Locate the cell with the specified text and output its (x, y) center coordinate. 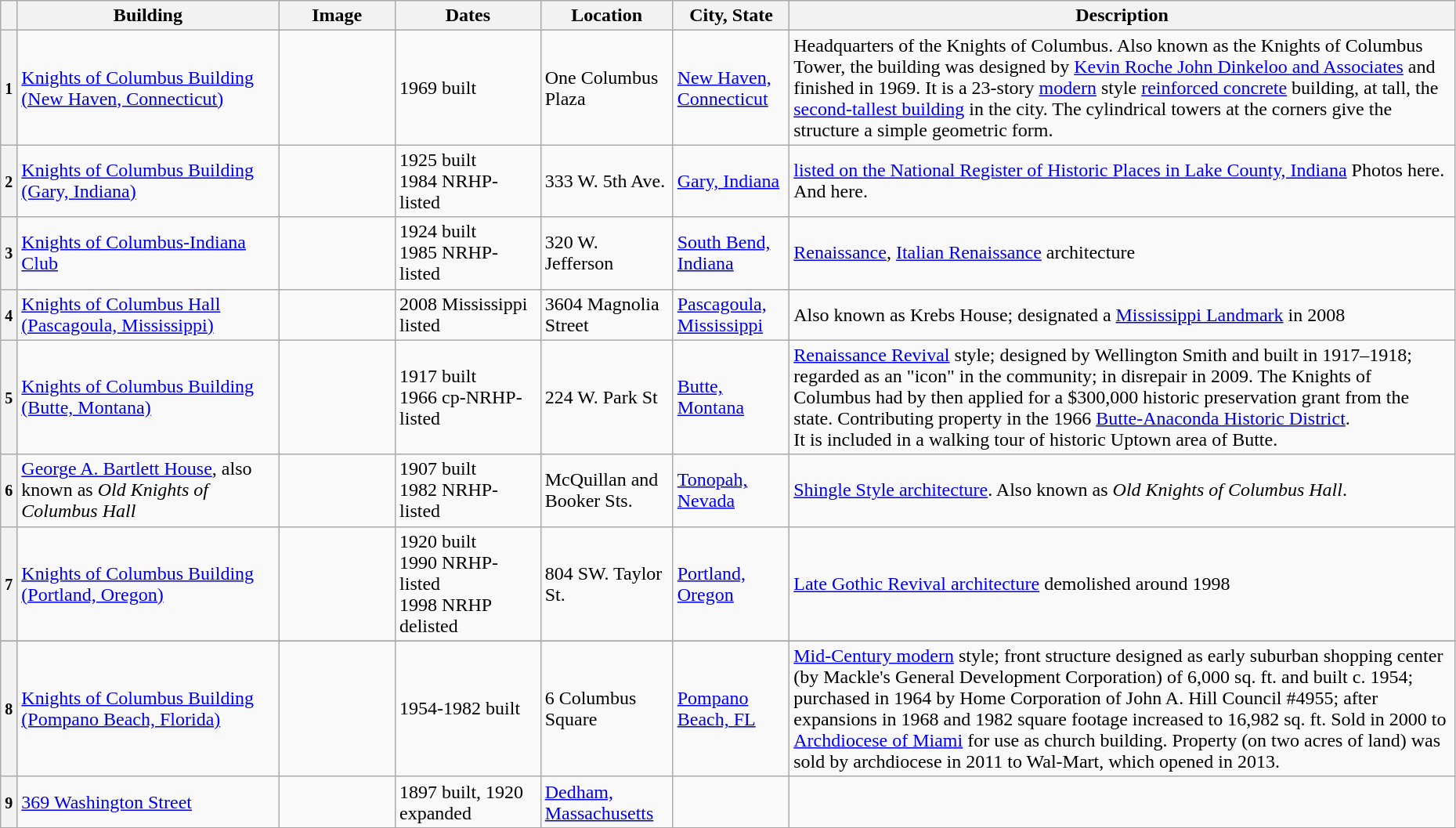
Knights of Columbus Hall (Pascagoula, Mississippi) (148, 315)
Location (606, 16)
Pascagoula, Mississippi (732, 315)
6 (9, 490)
Portland, Oregon (732, 584)
Dedham, Massachusetts (606, 802)
1920 built1990 NRHP-listed1998 NRHP delisted (468, 584)
Knights of Columbus Building (New Haven, Connecticut) (148, 88)
One Columbus Plaza (606, 88)
1969 built (468, 88)
Shingle Style architecture. Also known as Old Knights of Columbus Hall. (1122, 490)
1917 built1966 cp-NRHP-listed (468, 397)
2008 Mississippi listed (468, 315)
Image (337, 16)
South Bend, Indiana (732, 253)
369 Washington Street (148, 802)
New Haven, Connecticut (732, 88)
333 W. 5th Ave. (606, 181)
Pompano Beach, FL (732, 708)
8 (9, 708)
Building (148, 16)
Knights of Columbus Building (Portland, Oregon) (148, 584)
Knights of Columbus Building (Butte, Montana) (148, 397)
McQuillan and Booker Sts. (606, 490)
320 W. Jefferson (606, 253)
4 (9, 315)
7 (9, 584)
3604 Magnolia Street (606, 315)
5 (9, 397)
9 (9, 802)
Knights of Columbus Building (Gary, Indiana) (148, 181)
Also known as Krebs House; designated a Mississippi Landmark in 2008 (1122, 315)
1 (9, 88)
3 (9, 253)
2 (9, 181)
224 W. Park St (606, 397)
1954-1982 built (468, 708)
Gary, Indiana (732, 181)
Dates (468, 16)
6 Columbus Square (606, 708)
Butte, Montana (732, 397)
1907 built1982 NRHP-listed (468, 490)
Tonopah, Nevada (732, 490)
1924 built1985 NRHP-listed (468, 253)
804 SW. Taylor St. (606, 584)
Description (1122, 16)
Knights of Columbus Building (Pompano Beach, Florida) (148, 708)
Late Gothic Revival architecture demolished around 1998 (1122, 584)
Knights of Columbus-Indiana Club (148, 253)
listed on the National Register of Historic Places in Lake County, Indiana Photos here. And here. (1122, 181)
George A. Bartlett House, also known as Old Knights of Columbus Hall (148, 490)
1897 built, 1920 expanded (468, 802)
City, State (732, 16)
Renaissance, Italian Renaissance architecture (1122, 253)
1925 built1984 NRHP-listed (468, 181)
